Extract the [X, Y] coordinate from the center of the cell holding the provided text.  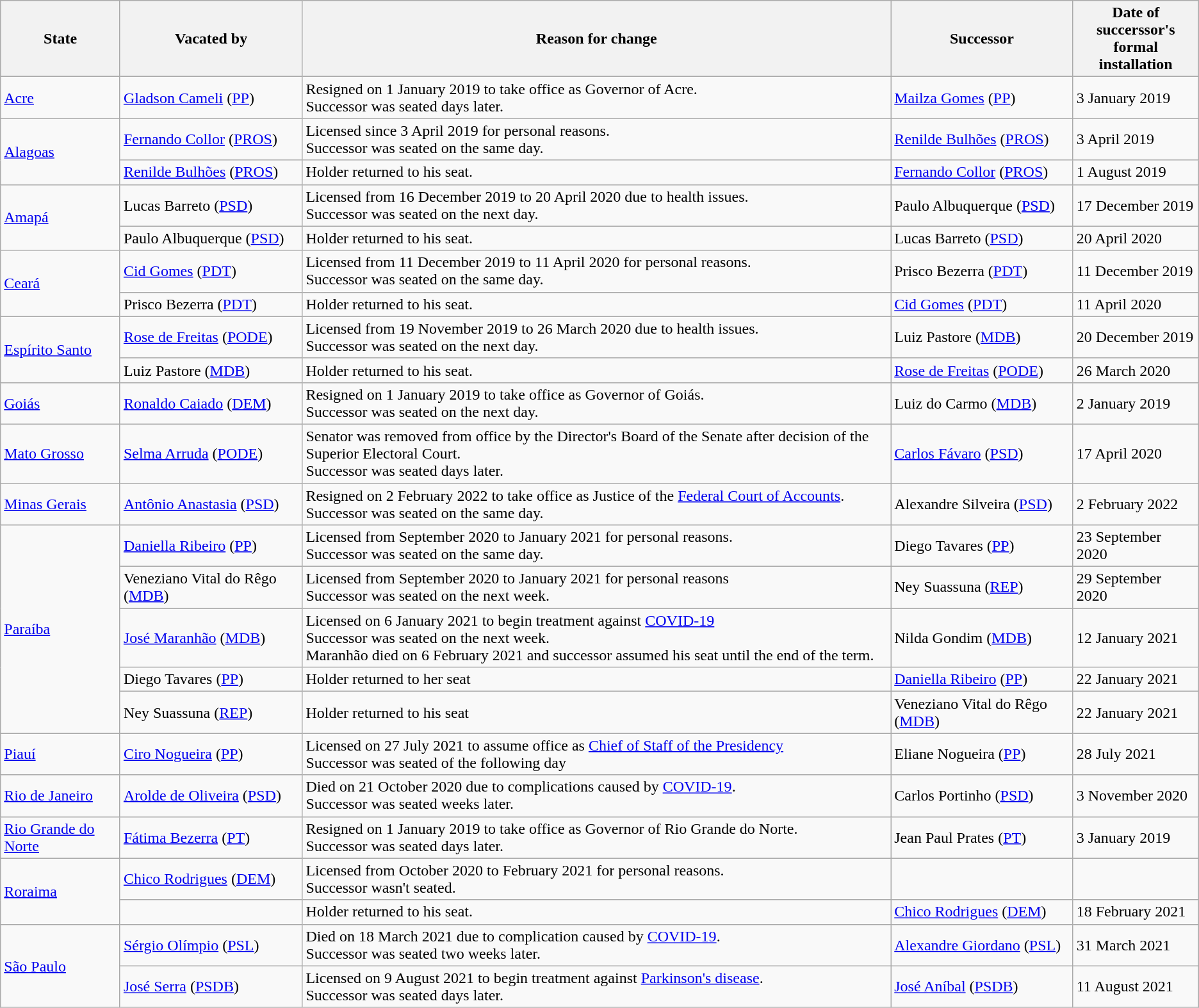
12 January 2021 [1136, 638]
Luiz do Carmo (MDB) [982, 403]
Died on 21 October 2020 due to complications caused by COVID-19.Successor was seated weeks later. [597, 795]
Jean Paul Prates (PT) [982, 838]
Licensed from September 2020 to January 2021 for personal reasons.Successor was seated on the same day. [597, 546]
20 December 2019 [1136, 337]
Licensed from 16 December 2019 to 20 April 2020 due to health issues.Successor was seated on the next day. [597, 205]
Amapá [60, 218]
26 March 2020 [1136, 370]
2 January 2019 [1136, 403]
Goiás [60, 403]
Resigned on 1 January 2019 to take office as Governor of Acre.Successor was seated days later. [597, 97]
José Aníbal (PSDB) [982, 986]
29 September 2020 [1136, 588]
Holder returned to her seat [597, 679]
Espírito Santo [60, 350]
11 April 2020 [1136, 304]
Reason for change [597, 38]
Senator was removed from office by the Director's Board of the Senate after decision of the Superior Electoral Court.Successor was seated days later. [597, 453]
Died on 18 March 2021 due to complication caused by COVID-19.Successor was seated two weeks later. [597, 945]
Eliane Nogueira (PP) [982, 754]
Alexandre Giordano (PSL) [982, 945]
José Maranhão (MDB) [211, 638]
Minas Gerais [60, 503]
Ronaldo Caiado (DEM) [211, 403]
Selma Arruda (PODE) [211, 453]
Fátima Bezerra (PT) [211, 838]
Holder returned to his seat [597, 712]
Sérgio Olímpio (PSL) [211, 945]
23 September 2020 [1136, 546]
Carlos Portinho (PSD) [982, 795]
3 April 2019 [1136, 140]
Arolde de Oliveira (PSD) [211, 795]
Licensed since 3 April 2019 for personal reasons.Successor was seated on the same day. [597, 140]
Rio de Janeiro [60, 795]
Paraíba [60, 629]
Ceará [60, 283]
28 July 2021 [1136, 754]
18 February 2021 [1136, 912]
Acre [60, 97]
Licensed on 9 August 2021 to begin treatment against Parkinson's disease.Successor was seated days later. [597, 986]
Gladson Cameli (PP) [211, 97]
State [60, 38]
Alexandre Silveira (PSD) [982, 503]
1 August 2019 [1136, 172]
José Serra (PSDB) [211, 986]
Alagoas [60, 151]
Nilda Gondim (MDB) [982, 638]
Licensed from 19 November 2019 to 26 March 2020 due to health issues.Successor was seated on the next day. [597, 337]
2 February 2022 [1136, 503]
Vacated by [211, 38]
Antônio Anastasia (PSD) [211, 503]
Licensed on 27 July 2021 to assume office as Chief of Staff of the PresidencySuccessor was seated of the following day [597, 754]
11 August 2021 [1136, 986]
17 December 2019 [1136, 205]
Ciro Nogueira (PP) [211, 754]
São Paulo [60, 966]
Mato Grosso [60, 453]
Licensed from September 2020 to January 2021 for personal reasonsSuccessor was seated on the next week. [597, 588]
Licensed from October 2020 to February 2021 for personal reasons.Successor wasn't seated. [597, 879]
11 December 2019 [1136, 272]
Resigned on 1 January 2019 to take office as Governor of Goiás.Successor was seated on the next day. [597, 403]
20 April 2020 [1136, 238]
31 March 2021 [1136, 945]
Licensed from 11 December 2019 to 11 April 2020 for personal reasons.Successor was seated on the same day. [597, 272]
Resigned on 2 February 2022 to take office as Justice of the Federal Court of Accounts.Successor was seated on the same day. [597, 503]
Mailza Gomes (PP) [982, 97]
Carlos Fávaro (PSD) [982, 453]
Resigned on 1 January 2019 to take office as Governor of Rio Grande do Norte.Successor was seated days later. [597, 838]
Piauí [60, 754]
17 April 2020 [1136, 453]
Date of succerssor'sformal installation [1136, 38]
3 November 2020 [1136, 795]
Rio Grande do Norte [60, 838]
Successor [982, 38]
Roraima [60, 891]
